Search for the cell housing the specified text and yield its (X, Y) center coordinate. 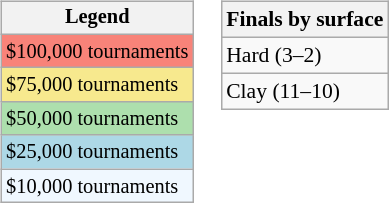
Legend (97, 18)
$100,000 tournaments (97, 51)
Finals by surface (304, 20)
Hard (3–2) (304, 55)
$50,000 tournaments (97, 119)
$25,000 tournaments (97, 152)
Clay (11–10) (304, 91)
$75,000 tournaments (97, 85)
$10,000 tournaments (97, 186)
